Detect which cell encompasses the target text, then output its (X, Y) center coordinate. 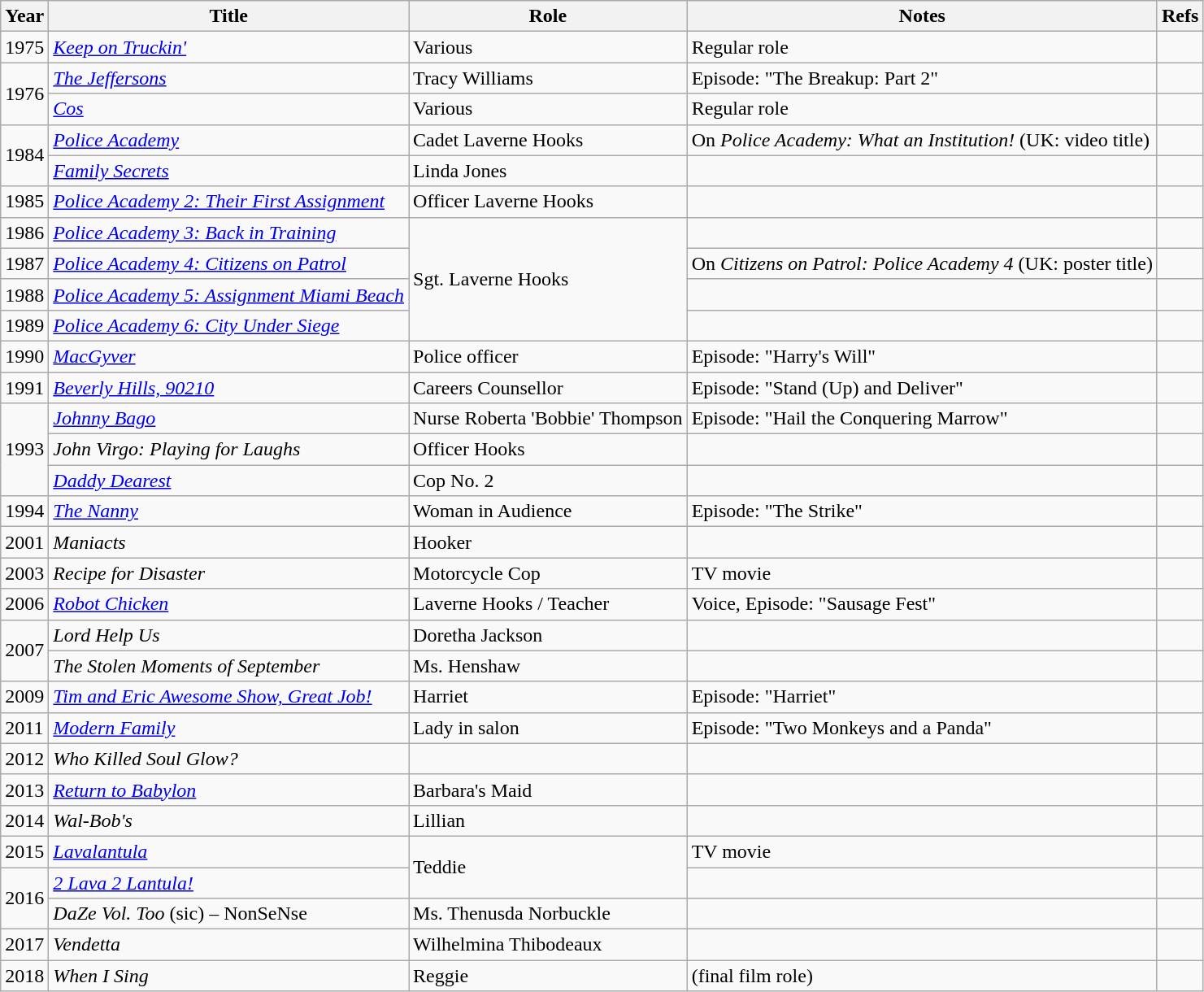
Who Killed Soul Glow? (229, 759)
Hooker (548, 542)
Police Academy (229, 140)
2011 (24, 728)
2 Lava 2 Lantula! (229, 882)
Reggie (548, 976)
Cop No. 2 (548, 481)
1986 (24, 233)
Wal-Bob's (229, 820)
Episode: "Stand (Up) and Deliver" (922, 388)
2007 (24, 650)
Return to Babylon (229, 790)
The Nanny (229, 511)
Keep on Truckin' (229, 47)
Officer Laverne Hooks (548, 202)
(final film role) (922, 976)
Barbara's Maid (548, 790)
Careers Counsellor (548, 388)
1976 (24, 94)
Harriet (548, 697)
Episode: "Hail the Conquering Marrow" (922, 419)
Refs (1180, 16)
Lavalantula (229, 851)
Officer Hooks (548, 450)
DaZe Vol. Too (sic) – NonSeNse (229, 914)
Recipe for Disaster (229, 573)
Episode: "The Strike" (922, 511)
Teddie (548, 867)
1985 (24, 202)
1988 (24, 294)
John Virgo: Playing for Laughs (229, 450)
Tracy Williams (548, 78)
Episode: "The Breakup: Part 2" (922, 78)
2012 (24, 759)
Vendetta (229, 945)
2014 (24, 820)
Notes (922, 16)
Family Secrets (229, 171)
2003 (24, 573)
1991 (24, 388)
Modern Family (229, 728)
Maniacts (229, 542)
Laverne Hooks / Teacher (548, 604)
Voice, Episode: "Sausage Fest" (922, 604)
Police Academy 2: Their First Assignment (229, 202)
1975 (24, 47)
Ms. Thenusda Norbuckle (548, 914)
On Police Academy: What an Institution! (UK: video title) (922, 140)
2009 (24, 697)
2016 (24, 898)
Robot Chicken (229, 604)
Tim and Eric Awesome Show, Great Job! (229, 697)
Johnny Bago (229, 419)
Episode: "Harriet" (922, 697)
The Stolen Moments of September (229, 666)
Year (24, 16)
Linda Jones (548, 171)
Wilhelmina Thibodeaux (548, 945)
Ms. Henshaw (548, 666)
Woman in Audience (548, 511)
When I Sing (229, 976)
Police Academy 5: Assignment Miami Beach (229, 294)
The Jeffersons (229, 78)
Lady in salon (548, 728)
2018 (24, 976)
Title (229, 16)
2001 (24, 542)
1984 (24, 155)
On Citizens on Patrol: Police Academy 4 (UK: poster title) (922, 263)
2017 (24, 945)
Police officer (548, 356)
1989 (24, 325)
1987 (24, 263)
2015 (24, 851)
Motorcycle Cop (548, 573)
1993 (24, 450)
Police Academy 6: City Under Siege (229, 325)
Nurse Roberta 'Bobbie' Thompson (548, 419)
Sgt. Laverne Hooks (548, 279)
Daddy Dearest (229, 481)
Police Academy 3: Back in Training (229, 233)
Police Academy 4: Citizens on Patrol (229, 263)
Cadet Laverne Hooks (548, 140)
Beverly Hills, 90210 (229, 388)
Doretha Jackson (548, 635)
Episode: "Two Monkeys and a Panda" (922, 728)
MacGyver (229, 356)
2013 (24, 790)
Cos (229, 109)
1994 (24, 511)
Role (548, 16)
1990 (24, 356)
2006 (24, 604)
Lillian (548, 820)
Lord Help Us (229, 635)
Episode: "Harry's Will" (922, 356)
